Search for the cell housing the specified text and yield its [x, y] center coordinate. 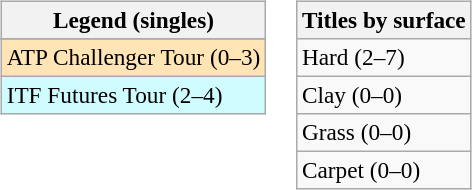
Grass (0–0) [384, 133]
ATP Challenger Tour (0–3) [133, 57]
ITF Futures Tour (2–4) [133, 95]
Titles by surface [384, 20]
Clay (0–0) [384, 95]
Legend (singles) [133, 20]
Carpet (0–0) [384, 171]
Hard (2–7) [384, 57]
